Search for the cell housing the specified text and yield its [x, y] center coordinate. 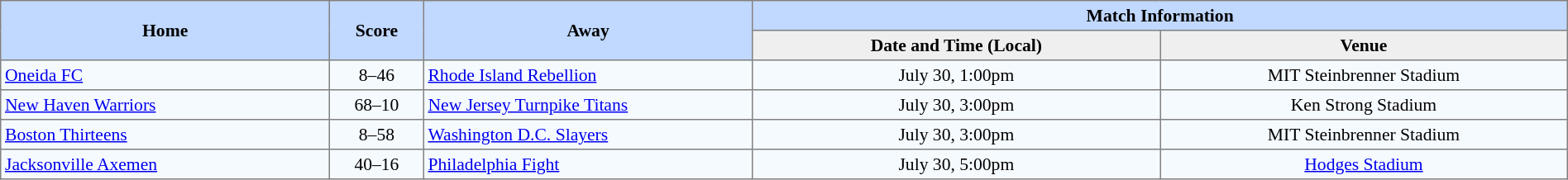
Venue [1365, 45]
Away [588, 31]
Hodges Stadium [1365, 164]
Date and Time (Local) [956, 45]
Boston Thirteens [165, 135]
Philadelphia Fight [588, 164]
New Haven Warriors [165, 105]
40–16 [377, 164]
8–46 [377, 75]
8–58 [377, 135]
Score [377, 31]
68–10 [377, 105]
Home [165, 31]
New Jersey Turnpike Titans [588, 105]
Washington D.C. Slayers [588, 135]
Rhode Island Rebellion [588, 75]
Jacksonville Axemen [165, 164]
Match Information [1159, 16]
July 30, 1:00pm [956, 75]
July 30, 5:00pm [956, 164]
Oneida FC [165, 75]
Ken Strong Stadium [1365, 105]
